Scan for the cell matching the given text and deliver its (x, y) coordinate at center. 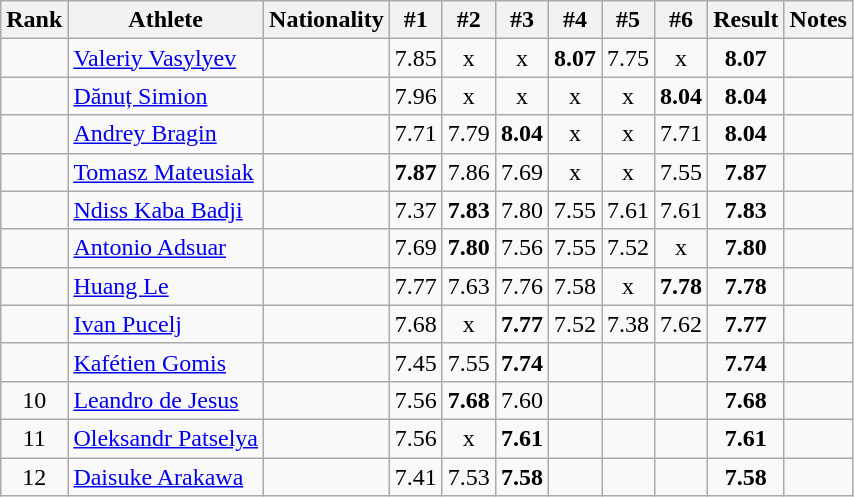
7.63 (468, 286)
7.75 (628, 58)
7.76 (522, 286)
7.79 (468, 134)
7.37 (416, 210)
11 (34, 438)
Ndiss Kaba Badji (166, 210)
7.38 (628, 324)
7.41 (416, 477)
7.96 (416, 96)
7.60 (522, 400)
7.53 (468, 477)
7.62 (682, 324)
Oleksandr Patselya (166, 438)
Ivan Pucelj (166, 324)
#6 (682, 20)
7.85 (416, 58)
Antonio Adsuar (166, 248)
Daisuke Arakawa (166, 477)
Kafétien Gomis (166, 362)
Notes (818, 20)
7.45 (416, 362)
#1 (416, 20)
7.86 (468, 172)
Leandro de Jesus (166, 400)
10 (34, 400)
Athlete (166, 20)
Rank (34, 20)
#2 (468, 20)
Tomasz Mateusiak (166, 172)
Result (746, 20)
Huang Le (166, 286)
Andrey Bragin (166, 134)
12 (34, 477)
#3 (522, 20)
#5 (628, 20)
Dănuț Simion (166, 96)
#4 (574, 20)
Valeriy Vasylyev (166, 58)
Nationality (327, 20)
